Locate the cell with the specified text and output its (x, y) center coordinate. 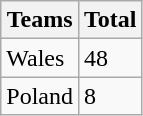
8 (110, 96)
Wales (40, 58)
Total (110, 20)
Teams (40, 20)
48 (110, 58)
Poland (40, 96)
